Search for the cell housing the specified text and yield its [X, Y] center coordinate. 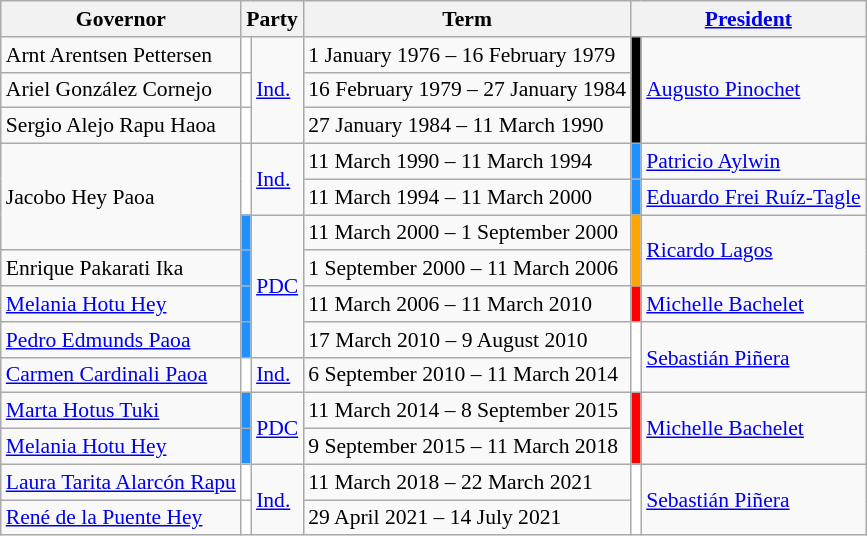
17 March 2010 – 9 August 2010 [467, 340]
Arnt Arentsen Pettersen [121, 55]
11 March 2006 – 11 March 2010 [467, 304]
Sergio Alejo Rapu Haoa [121, 126]
6 September 2010 – 11 March 2014 [467, 375]
Marta Hotus Tuki [121, 411]
Laura Tarita Alarcón Rapu [121, 482]
11 March 2014 – 8 September 2015 [467, 411]
Carmen Cardinali Paoa [121, 375]
Pedro Edmunds Paoa [121, 340]
President [748, 19]
27 January 1984 – 11 March 1990 [467, 126]
1 January 1976 – 16 February 1979 [467, 55]
29 April 2021 – 14 July 2021 [467, 518]
Term [467, 19]
Eduardo Frei Ruíz-Tagle [753, 197]
11 March 2000 – 1 September 2000 [467, 233]
9 September 2015 – 11 March 2018 [467, 447]
11 March 2018 – 22 March 2021 [467, 482]
René de la Puente Hey [121, 518]
Patricio Aylwin [753, 162]
Jacobo Hey Paoa [121, 198]
11 March 1990 – 11 March 1994 [467, 162]
16 February 1979 – 27 January 1984 [467, 90]
Governor [121, 19]
Augusto Pinochet [753, 90]
Ricardo Lagos [753, 250]
1 September 2000 – 11 March 2006 [467, 269]
Enrique Pakarati Ika [121, 269]
11 March 1994 – 11 March 2000 [467, 197]
Ariel González Cornejo [121, 90]
Party [272, 19]
